Output the [x, y] coordinate of the center of the cell containing the given text.  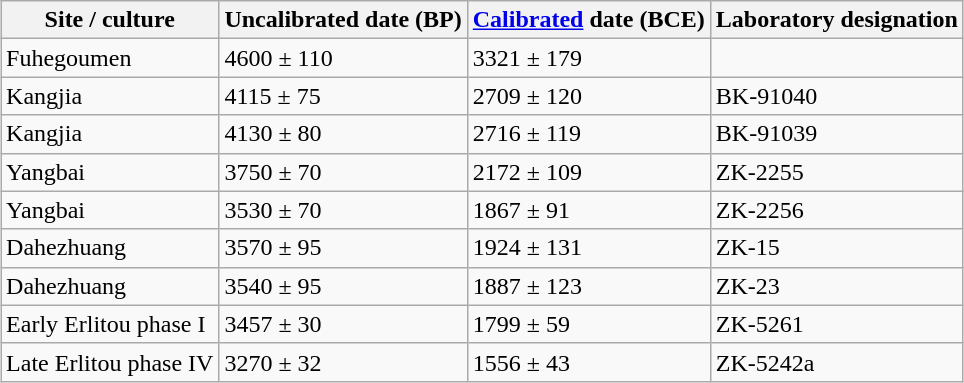
ZK-5261 [836, 324]
2709 ± 120 [588, 96]
ZK-23 [836, 286]
3530 ± 70 [343, 210]
3570 ± 95 [343, 248]
1799 ± 59 [588, 324]
Late Erlitou phase IV [110, 362]
4130 ± 80 [343, 134]
3540 ± 95 [343, 286]
2172 ± 109 [588, 172]
Early Erlitou phase I [110, 324]
BK-91040 [836, 96]
ZK-15 [836, 248]
3321 ± 179 [588, 58]
BK-91039 [836, 134]
ZK-5242a [836, 362]
3270 ± 32 [343, 362]
3750 ± 70 [343, 172]
2716 ± 119 [588, 134]
4600 ± 110 [343, 58]
ZK-2255 [836, 172]
Calibrated date (BCE) [588, 20]
Fuhegoumen [110, 58]
4115 ± 75 [343, 96]
Site / culture [110, 20]
ZK-2256 [836, 210]
Uncalibrated date (BP) [343, 20]
1887 ± 123 [588, 286]
1556 ± 43 [588, 362]
1867 ± 91 [588, 210]
3457 ± 30 [343, 324]
Laboratory designation [836, 20]
1924 ± 131 [588, 248]
